Return the [x, y] coordinate for the center point of the cell that contains the specified text.  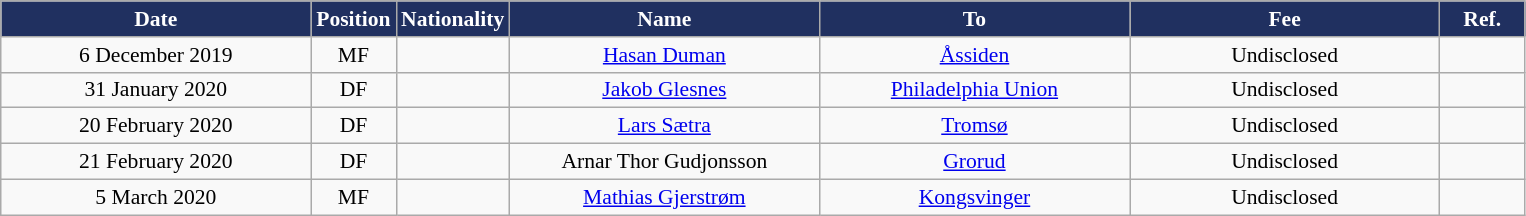
Hasan Duman [664, 55]
Fee [1285, 19]
Jakob Glesnes [664, 90]
Name [664, 19]
31 January 2020 [156, 90]
To [974, 19]
Lars Sætra [664, 126]
21 February 2020 [156, 162]
Arnar Thor Gudjonsson [664, 162]
Nationality [452, 19]
Philadelphia Union [974, 90]
Date [156, 19]
Ref. [1482, 19]
Grorud [974, 162]
6 December 2019 [156, 55]
Kongsvinger [974, 197]
20 February 2020 [156, 126]
Position [354, 19]
Åssiden [974, 55]
Tromsø [974, 126]
Mathias Gjerstrøm [664, 197]
5 March 2020 [156, 197]
